Extract the (x, y) coordinate from the center of the cell holding the provided text.  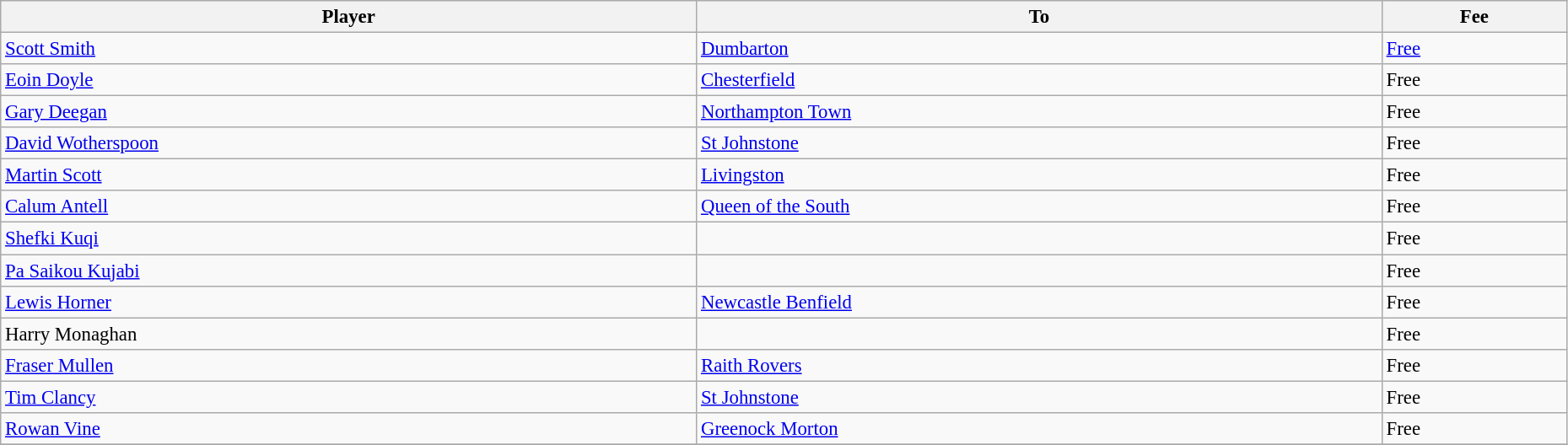
Martin Scott (349, 175)
Rowan Vine (349, 429)
Greenock Morton (1039, 429)
Eoin Doyle (349, 80)
Gary Deegan (349, 112)
Chesterfield (1039, 80)
Fee (1474, 17)
Lewis Horner (349, 302)
Tim Clancy (349, 397)
Raith Rovers (1039, 365)
David Wotherspoon (349, 143)
Shefki Kuqi (349, 239)
Newcastle Benfield (1039, 302)
Calum Antell (349, 206)
Fraser Mullen (349, 365)
Dumbarton (1039, 49)
Scott Smith (349, 49)
Queen of the South (1039, 206)
Livingston (1039, 175)
Northampton Town (1039, 112)
Harry Monaghan (349, 334)
Player (349, 17)
Pa Saikou Kujabi (349, 271)
To (1039, 17)
